Extract the (X, Y) coordinate from the center of the cell holding the provided text.  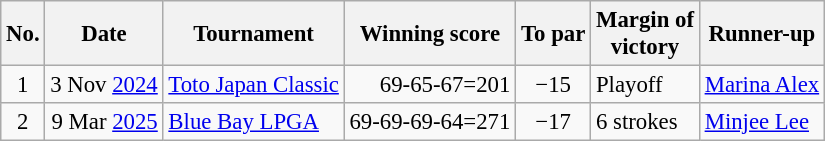
Marina Alex (762, 85)
6 strokes (646, 122)
Blue Bay LPGA (254, 122)
Toto Japan Classic (254, 85)
Winning score (430, 34)
69-65-67=201 (430, 85)
Playoff (646, 85)
Margin ofvictory (646, 34)
69-69-69-64=271 (430, 122)
−17 (554, 122)
9 Mar 2025 (104, 122)
2 (23, 122)
Date (104, 34)
Minjee Lee (762, 122)
No. (23, 34)
Runner-up (762, 34)
3 Nov 2024 (104, 85)
1 (23, 85)
−15 (554, 85)
To par (554, 34)
Tournament (254, 34)
